Output the (X, Y) coordinate of the center of the cell containing the given text.  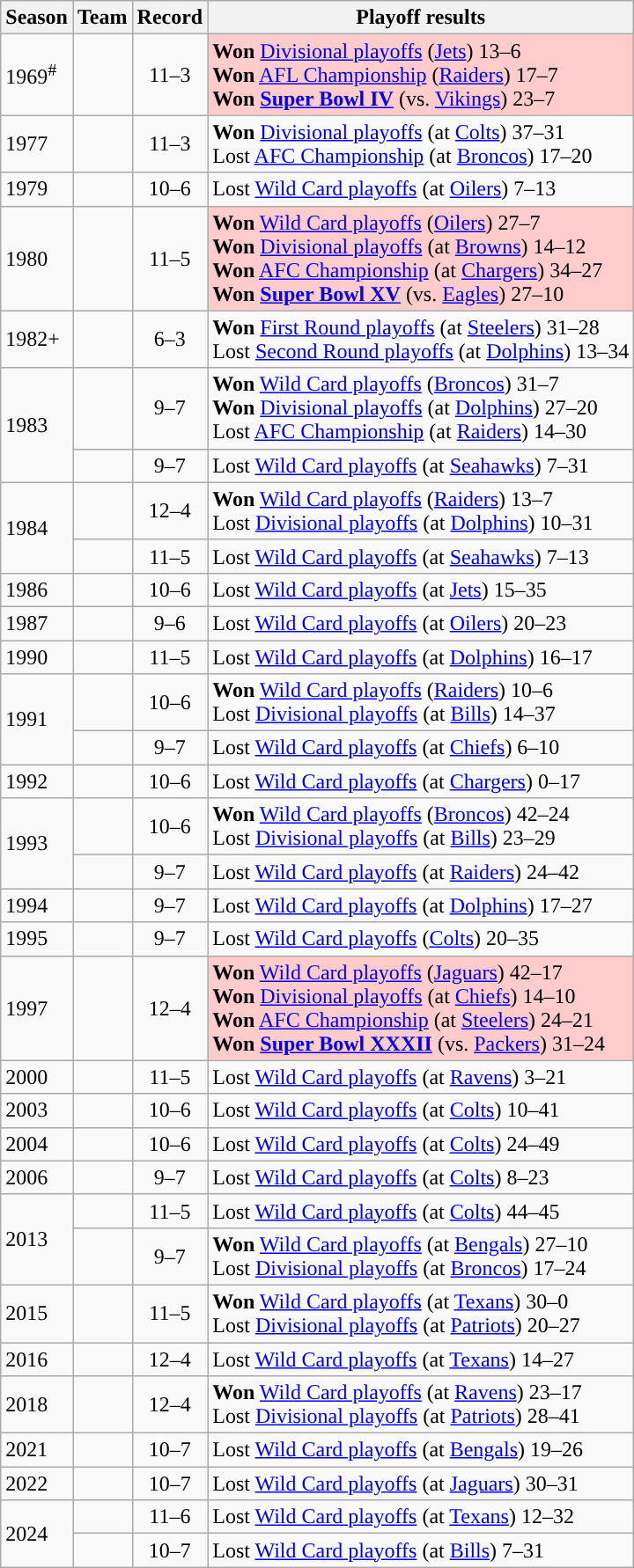
2021 (37, 1450)
9–6 (170, 623)
2003 (37, 1110)
2004 (37, 1144)
Won Wild Card playoffs (at Ravens) 23–17Lost Divisional playoffs (at Patriots) 28–41 (421, 1404)
Lost Wild Card playoffs (at Ravens) 3–21 (421, 1077)
Lost Wild Card playoffs (at Oilers) 7–13 (421, 189)
Playoff results (421, 18)
2022 (37, 1484)
1992 (37, 781)
Won Wild Card playoffs (Broncos) 31–7 Won Divisional playoffs (at Dolphins) 27–20 Lost AFC Championship (at Raiders) 14–30 (421, 408)
1983 (37, 425)
Lost Wild Card playoffs (at Colts) 44–45 (421, 1211)
1997 (37, 1008)
Lost Wild Card playoffs (at Texans) 12–32 (421, 1517)
Won Wild Card playoffs (Raiders) 10–6Lost Divisional playoffs (at Bills) 14–37 (421, 702)
Lost Wild Card playoffs (at Dolphins) 17–27 (421, 905)
Won Wild Card playoffs (at Texans) 30–0Lost Divisional playoffs (at Patriots) 20–27 (421, 1313)
1990 (37, 657)
Won Wild Card playoffs (Raiders) 13–7 Lost Divisional playoffs (at Dolphins) 10–31 (421, 510)
Lost Wild Card playoffs (at Seahawks) 7–13 (421, 556)
Lost Wild Card playoffs (at Bengals) 19–26 (421, 1450)
1984 (37, 528)
Lost Wild Card playoffs (at Colts) 24–49 (421, 1144)
11–6 (170, 1517)
1987 (37, 623)
1982+ (37, 340)
Lost Wild Card playoffs (at Oilers) 20–23 (421, 623)
Won Divisional playoffs (at Colts) 37–31 Lost AFC Championship (at Broncos) 17–20 (421, 144)
1994 (37, 905)
2013 (37, 1239)
2018 (37, 1404)
Lost Wild Card playoffs (at Seahawks) 7–31 (421, 465)
Won Wild Card playoffs (at Bengals) 27–10Lost Divisional playoffs (at Broncos) 17–24 (421, 1257)
1979 (37, 189)
Won Divisional playoffs (Jets) 13–6Won AFL Championship (Raiders) 17–7Won Super Bowl IV (vs. Vikings) 23–7 (421, 75)
1977 (37, 144)
1995 (37, 939)
Lost Wild Card playoffs (at Chargers) 0–17 (421, 781)
Lost Wild Card playoffs (Colts) 20–35 (421, 939)
Lost Wild Card playoffs (at Dolphins) 16–17 (421, 657)
Won Wild Card playoffs (Broncos) 42–24Lost Divisional playoffs (at Bills) 23–29 (421, 827)
2000 (37, 1077)
2016 (37, 1359)
6–3 (170, 340)
Lost Wild Card playoffs (at Jets) 15–35 (421, 590)
Lost Wild Card playoffs (at Jaguars) 30–31 (421, 1484)
Team (102, 18)
Lost Wild Card playoffs (at Raiders) 24–42 (421, 872)
1993 (37, 843)
2015 (37, 1313)
Lost Wild Card playoffs (at Texans) 14–27 (421, 1359)
2024 (37, 1534)
2006 (37, 1177)
Lost Wild Card playoffs (at Chiefs) 6–10 (421, 748)
Season (37, 18)
1991 (37, 720)
1969# (37, 75)
1980 (37, 259)
Won First Round playoffs (at Steelers) 31–28Lost Second Round playoffs (at Dolphins) 13–34 (421, 340)
Lost Wild Card playoffs (at Colts) 8–23 (421, 1177)
Lost Wild Card playoffs (at Bills) 7–31 (421, 1550)
Lost Wild Card playoffs (at Colts) 10–41 (421, 1110)
1986 (37, 590)
Record (170, 18)
